Return the [X, Y] coordinate for the center point of the cell that contains the specified text.  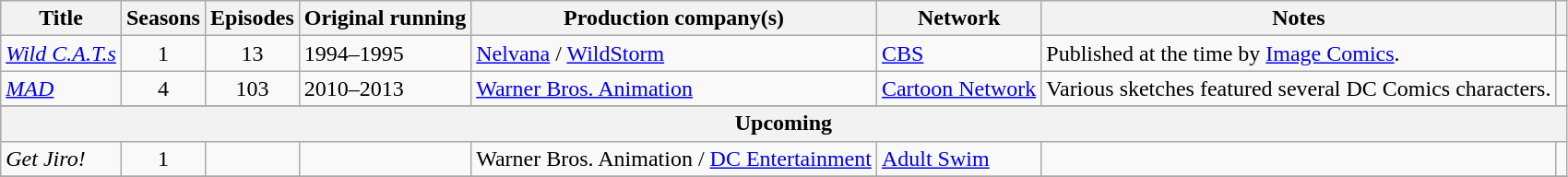
1994–1995 [385, 53]
MAD [61, 88]
2010–2013 [385, 88]
Warner Bros. Animation [674, 88]
CBS [958, 53]
Upcoming [784, 124]
13 [252, 53]
Original running [385, 18]
Get Jiro! [61, 159]
4 [162, 88]
Seasons [162, 18]
Adult Swim [958, 159]
Wild C.A.T.s [61, 53]
103 [252, 88]
Cartoon Network [958, 88]
Various sketches featured several DC Comics characters. [1299, 88]
Episodes [252, 18]
Published at the time by Image Comics. [1299, 53]
Nelvana / WildStorm [674, 53]
Warner Bros. Animation / DC Entertainment [674, 159]
Notes [1299, 18]
Network [958, 18]
Production company(s) [674, 18]
Title [61, 18]
